Scan for the cell matching the given text and deliver its (X, Y) coordinate at center. 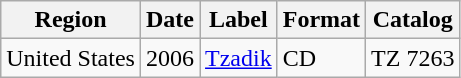
2006 (170, 58)
Tzadik (239, 58)
Label (239, 20)
Catalog (413, 20)
Date (170, 20)
CD (321, 58)
TZ 7263 (413, 58)
Format (321, 20)
United States (71, 58)
Region (71, 20)
